Determine the (x, y) coordinate at the center of the cell enclosing the given text.  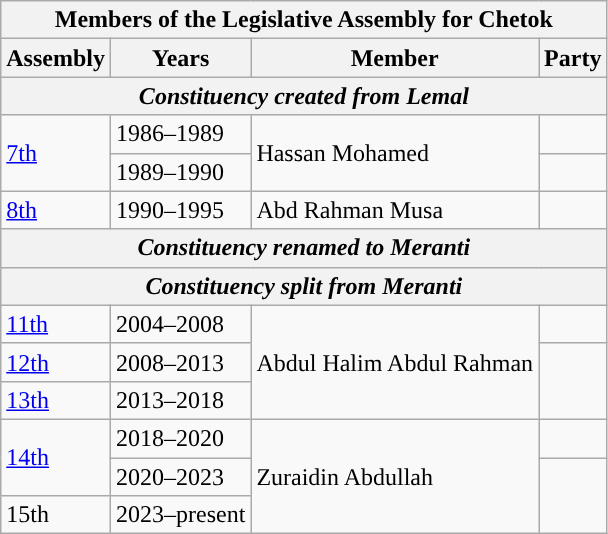
2008–2013 (180, 362)
8th (56, 210)
11th (56, 324)
Years (180, 58)
2020–2023 (180, 477)
2013–2018 (180, 400)
1990–1995 (180, 210)
14th (56, 457)
1989–1990 (180, 172)
Member (395, 58)
Hassan Mohamed (395, 153)
12th (56, 362)
13th (56, 400)
Members of the Legislative Assembly for Chetok (304, 20)
Constituency created from Lemal (304, 96)
Abdul Halim Abdul Rahman (395, 362)
Constituency split from Meranti (304, 286)
Assembly (56, 58)
Zuraidin Abdullah (395, 476)
2004–2008 (180, 324)
Party (573, 58)
1986–1989 (180, 134)
7th (56, 153)
2023–present (180, 515)
15th (56, 515)
Abd Rahman Musa (395, 210)
Constituency renamed to Meranti (304, 248)
2018–2020 (180, 438)
